Scan for the cell matching the given text and deliver its (X, Y) coordinate at center. 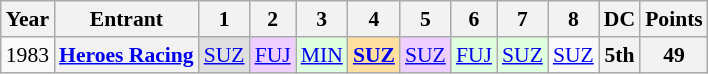
Entrant (126, 19)
MIN (322, 55)
1983 (28, 55)
49 (674, 55)
Points (674, 19)
1 (224, 19)
3 (322, 19)
4 (374, 19)
5th (620, 55)
Heroes Racing (126, 55)
2 (273, 19)
5 (426, 19)
DC (620, 19)
7 (522, 19)
6 (474, 19)
8 (574, 19)
Year (28, 19)
